Find where the given text appears and provide that cell's center as [X, Y] coordinate. 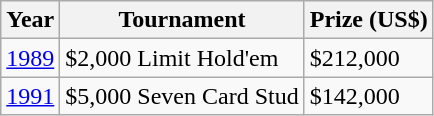
$142,000 [368, 96]
$2,000 Limit Hold'em [182, 58]
Year [30, 20]
1989 [30, 58]
Tournament [182, 20]
Prize (US$) [368, 20]
1991 [30, 96]
$5,000 Seven Card Stud [182, 96]
$212,000 [368, 58]
